Return the [X, Y] coordinate for the center point of the cell that contains the specified text.  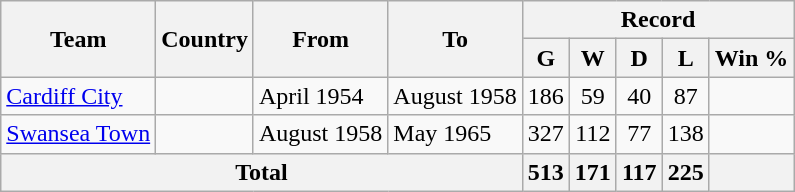
186 [546, 96]
W [592, 58]
327 [546, 134]
138 [686, 134]
77 [639, 134]
To [455, 39]
May 1965 [455, 134]
171 [592, 172]
Win % [752, 58]
59 [592, 96]
Cardiff City [78, 96]
87 [686, 96]
From [320, 39]
117 [639, 172]
L [686, 58]
40 [639, 96]
112 [592, 134]
Swansea Town [78, 134]
225 [686, 172]
April 1954 [320, 96]
Country [205, 39]
D [639, 58]
513 [546, 172]
Record [658, 20]
Team [78, 39]
G [546, 58]
Total [262, 172]
